Scan for the cell matching the given text and deliver its [x, y] coordinate at center. 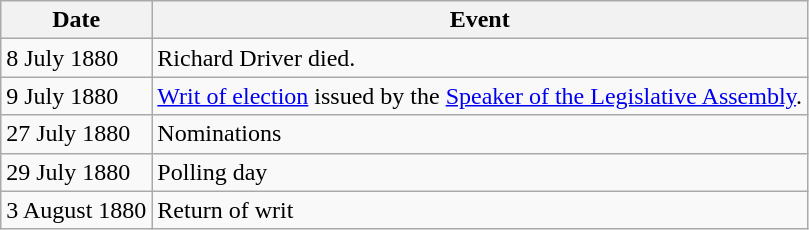
Return of writ [480, 210]
29 July 1880 [76, 172]
8 July 1880 [76, 58]
27 July 1880 [76, 134]
9 July 1880 [76, 96]
Nominations [480, 134]
Event [480, 20]
Polling day [480, 172]
Writ of election issued by the Speaker of the Legislative Assembly. [480, 96]
Richard Driver died. [480, 58]
Date [76, 20]
3 August 1880 [76, 210]
